Capture the cell that displays the provided text and extract its [X, Y] central coordinate. 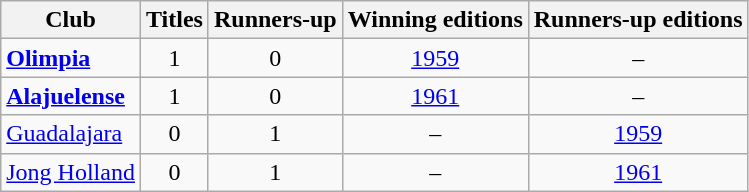
Alajuelense [71, 96]
Olimpia [71, 58]
Jong Holland [71, 172]
Club [71, 20]
Guadalajara [71, 134]
Runners-up [275, 20]
Winning editions [435, 20]
Titles [174, 20]
Runners-up editions [638, 20]
